Detect which cell encompasses the target text, then output its [x, y] center coordinate. 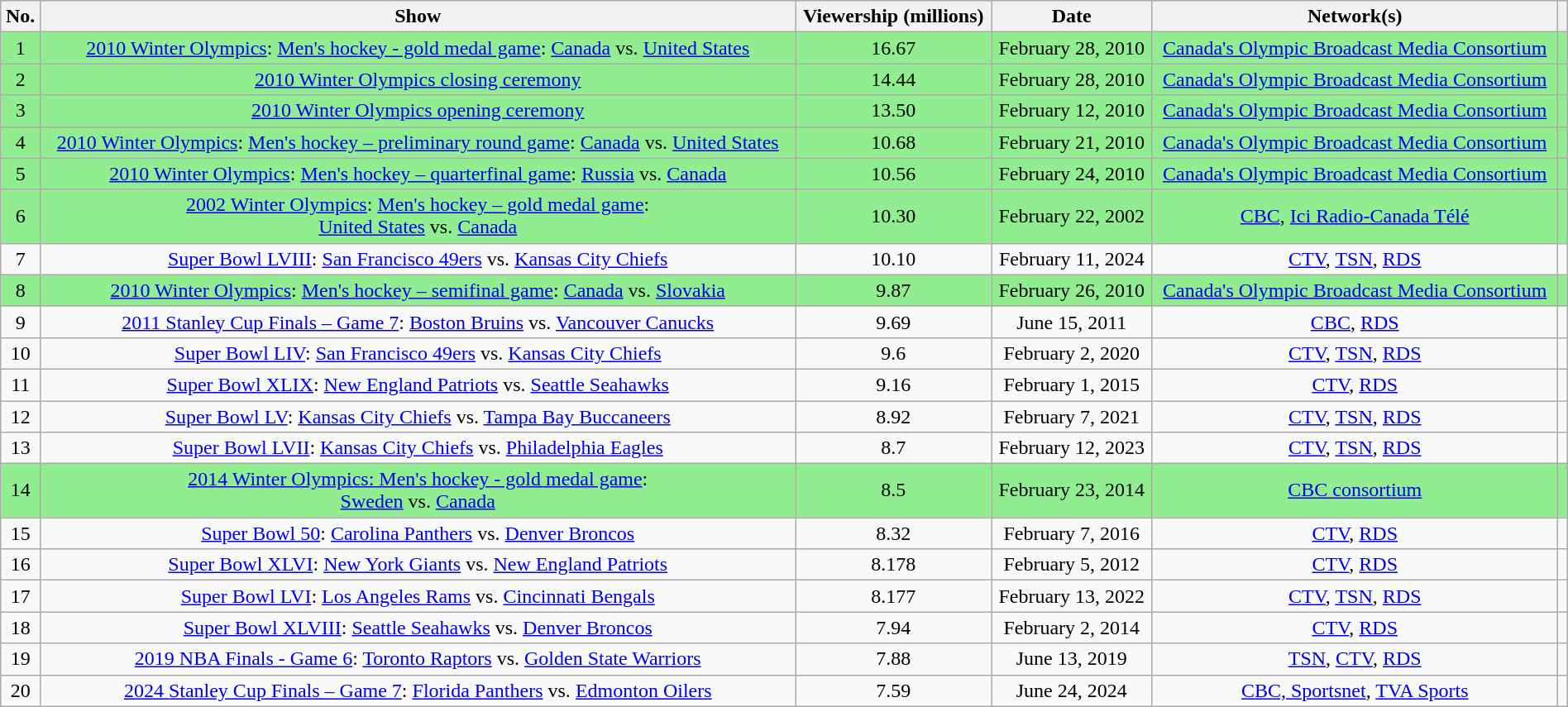
17 [21, 596]
June 13, 2019 [1072, 659]
2014 Winter Olympics: Men's hockey - gold medal game: Sweden vs. Canada [418, 491]
9.6 [893, 353]
10.30 [893, 217]
Super Bowl XLIX: New England Patriots vs. Seattle Seahawks [418, 385]
TSN, CTV, RDS [1355, 659]
February 21, 2010 [1072, 142]
June 24, 2024 [1072, 690]
June 15, 2011 [1072, 322]
Show [418, 17]
February 5, 2012 [1072, 565]
February 24, 2010 [1072, 174]
19 [21, 659]
2024 Stanley Cup Finals – Game 7: Florida Panthers vs. Edmonton Oilers [418, 690]
CBC, RDS [1355, 322]
7.94 [893, 628]
2019 NBA Finals - Game 6: Toronto Raptors vs. Golden State Warriors [418, 659]
8 [21, 290]
February 1, 2015 [1072, 385]
2010 Winter Olympics: Men's hockey – semifinal game: Canada vs. Slovakia [418, 290]
20 [21, 690]
Super Bowl LIV: San Francisco 49ers vs. Kansas City Chiefs [418, 353]
14.44 [893, 79]
February 2, 2014 [1072, 628]
9 [21, 322]
February 13, 2022 [1072, 596]
5 [21, 174]
8.178 [893, 565]
6 [21, 217]
Super Bowl XLVI: New York Giants vs. New England Patriots [418, 565]
7 [21, 259]
Super Bowl LVIII: San Francisco 49ers vs. Kansas City Chiefs [418, 259]
Super Bowl LV: Kansas City Chiefs vs. Tampa Bay Buccaneers [418, 416]
14 [21, 491]
2010 Winter Olympics closing ceremony [418, 79]
8.177 [893, 596]
Date [1072, 17]
9.87 [893, 290]
February 7, 2016 [1072, 533]
Super Bowl 50: Carolina Panthers vs. Denver Broncos [418, 533]
8.32 [893, 533]
9.69 [893, 322]
February 22, 2002 [1072, 217]
11 [21, 385]
7.59 [893, 690]
2011 Stanley Cup Finals – Game 7: Boston Bruins vs. Vancouver Canucks [418, 322]
February 2, 2020 [1072, 353]
CBC consortium [1355, 491]
9.16 [893, 385]
12 [21, 416]
CBC, Sportsnet, TVA Sports [1355, 690]
10.10 [893, 259]
13 [21, 448]
Super Bowl LVII: Kansas City Chiefs vs. Philadelphia Eagles [418, 448]
2010 Winter Olympics opening ceremony [418, 111]
Network(s) [1355, 17]
8.7 [893, 448]
10 [21, 353]
4 [21, 142]
2010 Winter Olympics: Men's hockey - gold medal game: Canada vs. United States [418, 48]
Super Bowl XLVIII: Seattle Seahawks vs. Denver Broncos [418, 628]
2 [21, 79]
February 23, 2014 [1072, 491]
February 11, 2024 [1072, 259]
CBC, Ici Radio-Canada Télé [1355, 217]
3 [21, 111]
February 12, 2023 [1072, 448]
16.67 [893, 48]
2010 Winter Olympics: Men's hockey – preliminary round game: Canada vs. United States [418, 142]
No. [21, 17]
1 [21, 48]
February 26, 2010 [1072, 290]
13.50 [893, 111]
February 7, 2021 [1072, 416]
15 [21, 533]
Viewership (millions) [893, 17]
18 [21, 628]
8.92 [893, 416]
2002 Winter Olympics: Men's hockey – gold medal game: United States vs. Canada [418, 217]
10.68 [893, 142]
7.88 [893, 659]
Super Bowl LVI: Los Angeles Rams vs. Cincinnati Bengals [418, 596]
10.56 [893, 174]
8.5 [893, 491]
2010 Winter Olympics: Men's hockey – quarterfinal game: Russia vs. Canada [418, 174]
February 12, 2010 [1072, 111]
16 [21, 565]
